Output the [x, y] coordinate of the center of the cell containing the given text.  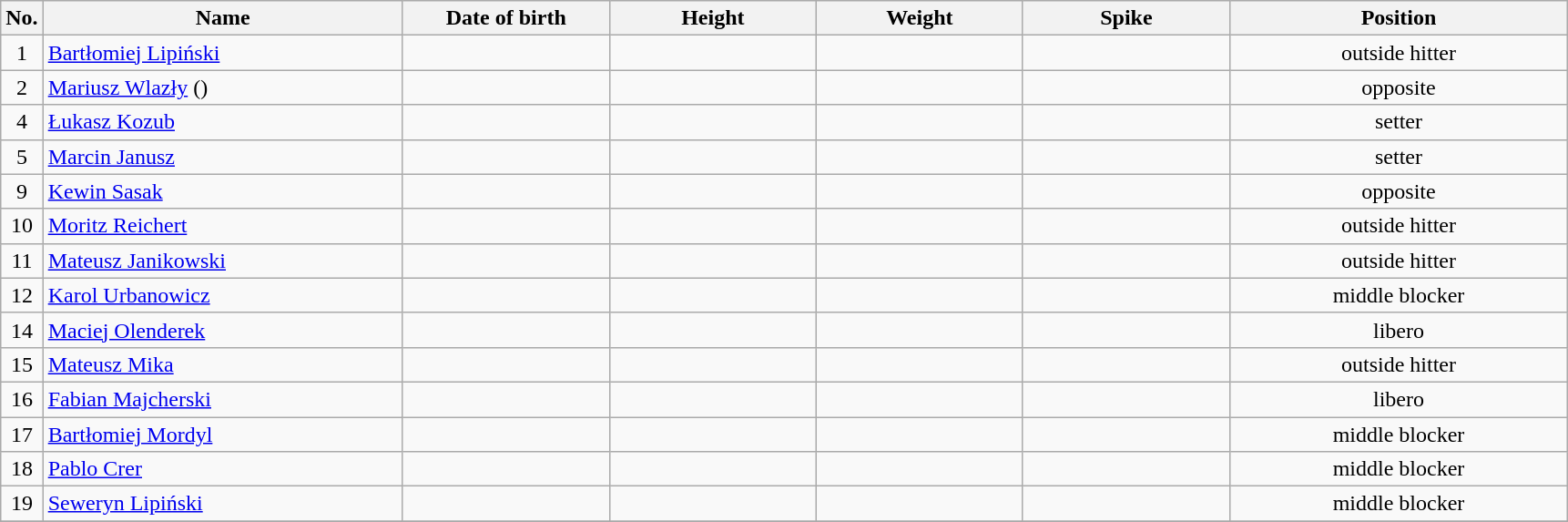
Pablo Crer [222, 469]
Weight [920, 18]
12 [22, 295]
Height [712, 18]
Łukasz Kozub [222, 122]
Mateusz Janikowski [222, 261]
14 [22, 330]
Mateusz Mika [222, 364]
Kewin Sasak [222, 191]
No. [22, 18]
5 [22, 157]
Name [222, 18]
17 [22, 435]
Fabian Majcherski [222, 399]
4 [22, 122]
Moritz Reichert [222, 226]
Bartłomiej Mordyl [222, 435]
15 [22, 364]
Marcin Janusz [222, 157]
Bartłomiej Lipiński [222, 53]
Mariusz Wlazły () [222, 87]
Seweryn Lipiński [222, 504]
Position [1399, 18]
Karol Urbanowicz [222, 295]
Maciej Olenderek [222, 330]
19 [22, 504]
11 [22, 261]
1 [22, 53]
2 [22, 87]
16 [22, 399]
9 [22, 191]
10 [22, 226]
Spike [1125, 18]
18 [22, 469]
Date of birth [506, 18]
